Extract the (X, Y) coordinate from the center of the cell holding the provided text.  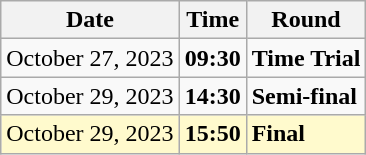
Time Trial (306, 58)
Time (212, 20)
Semi-final (306, 96)
14:30 (212, 96)
Final (306, 134)
09:30 (212, 58)
15:50 (212, 134)
October 27, 2023 (90, 58)
Round (306, 20)
Date (90, 20)
